Pinpoint the cell where the given text exists, returning its [x, y] midpoint coordinate. 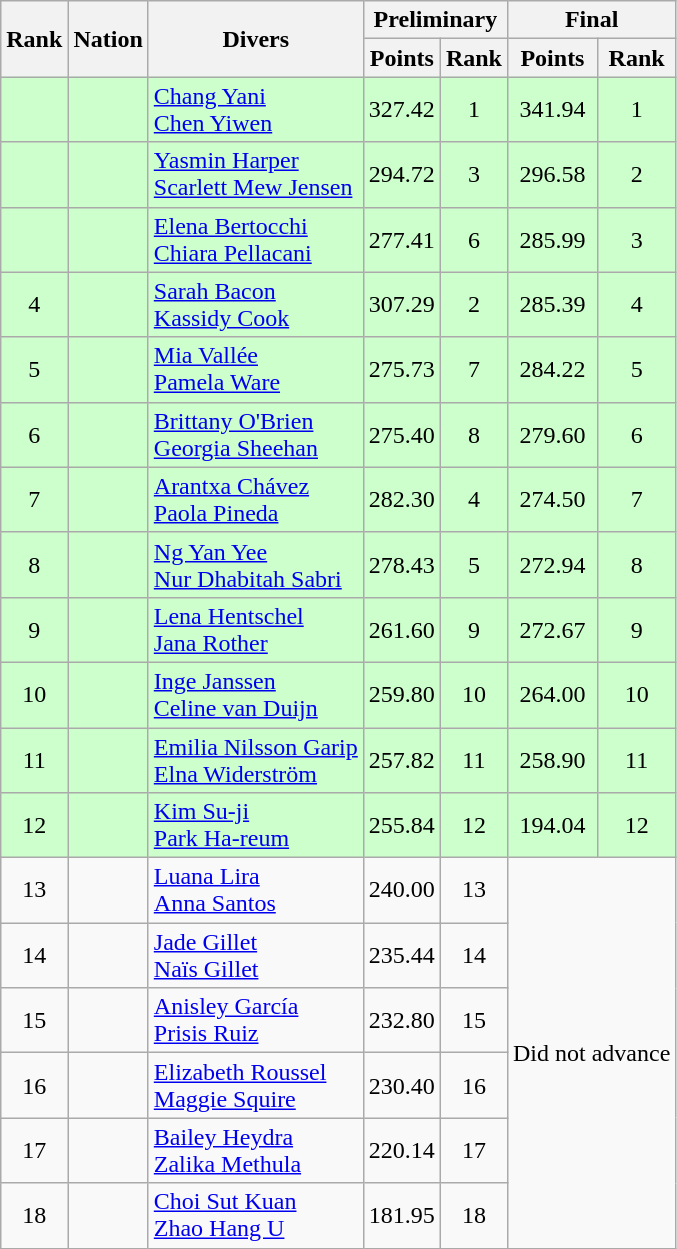
240.00 [402, 890]
282.30 [402, 500]
Preliminary [435, 20]
Sarah BaconKassidy Cook [256, 304]
255.84 [402, 826]
Inge JanssenCeline van Duijn [256, 694]
Kim Su-jiPark Ha-reum [256, 826]
Lena HentschelJana Rother [256, 630]
Emilia Nilsson GaripElna Widerström [256, 760]
296.58 [552, 174]
194.04 [552, 826]
285.99 [552, 240]
235.44 [402, 956]
Arantxa ChávezPaola Pineda [256, 500]
Chang YaniChen Yiwen [256, 110]
327.42 [402, 110]
259.80 [402, 694]
Choi Sut KuanZhao Hang U [256, 1216]
257.82 [402, 760]
230.40 [402, 1086]
Bailey HeydraZalika Methula [256, 1150]
274.50 [552, 500]
Ng Yan YeeNur Dhabitah Sabri [256, 564]
Nation [108, 39]
272.67 [552, 630]
181.95 [402, 1216]
279.60 [552, 434]
275.40 [402, 434]
Final [591, 20]
220.14 [402, 1150]
Mia ValléePamela Ware [256, 370]
275.73 [402, 370]
Luana LiraAnna Santos [256, 890]
272.94 [552, 564]
Jade GilletNaïs Gillet [256, 956]
285.39 [552, 304]
258.90 [552, 760]
Elena BertocchiChiara Pellacani [256, 240]
264.00 [552, 694]
278.43 [402, 564]
Yasmin HarperScarlett Mew Jensen [256, 174]
341.94 [552, 110]
Did not advance [591, 1053]
284.22 [552, 370]
Brittany O'BrienGeorgia Sheehan [256, 434]
232.80 [402, 1020]
307.29 [402, 304]
294.72 [402, 174]
Anisley GarcíaPrisis Ruiz [256, 1020]
Elizabeth RousselMaggie Squire [256, 1086]
261.60 [402, 630]
277.41 [402, 240]
Divers [256, 39]
